Pinpoint the cell where the given text exists, returning its [X, Y] midpoint coordinate. 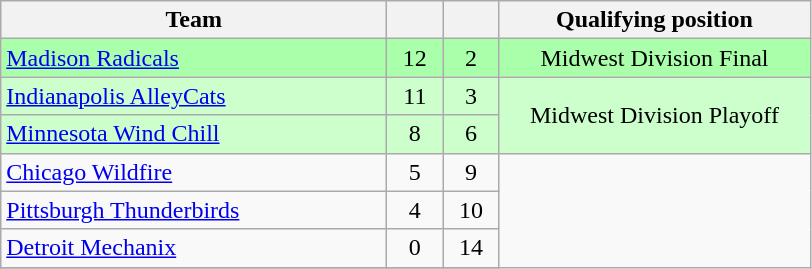
4 [415, 210]
5 [415, 172]
Pittsburgh Thunderbirds [194, 210]
Chicago Wildfire [194, 172]
8 [415, 134]
Detroit Mechanix [194, 248]
12 [415, 58]
Midwest Division Final [654, 58]
Indianapolis AlleyCats [194, 96]
9 [471, 172]
Madison Radicals [194, 58]
10 [471, 210]
Qualifying position [654, 20]
11 [415, 96]
Minnesota Wind Chill [194, 134]
0 [415, 248]
6 [471, 134]
Team [194, 20]
Midwest Division Playoff [654, 115]
2 [471, 58]
3 [471, 96]
14 [471, 248]
